Determine the (X, Y) coordinate at the center of the cell enclosing the given text.  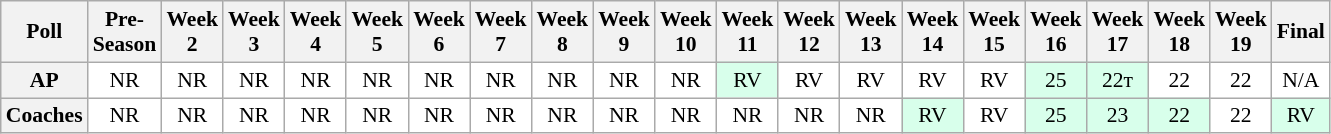
Week3 (254, 32)
Week8 (562, 32)
22т (1118, 80)
23 (1118, 116)
N/A (1301, 80)
Week17 (1118, 32)
Pre-Season (125, 32)
Poll (44, 32)
Week15 (994, 32)
Week11 (748, 32)
Week18 (1179, 32)
Week19 (1241, 32)
Final (1301, 32)
Week14 (933, 32)
Week16 (1056, 32)
Week9 (624, 32)
Week4 (316, 32)
Week2 (192, 32)
Week12 (809, 32)
Week6 (439, 32)
AP (44, 80)
Week13 (871, 32)
Week7 (501, 32)
Week5 (377, 32)
Coaches (44, 116)
Week10 (686, 32)
